From the cell containing the given text, extract its center point as (X, Y) coordinate. 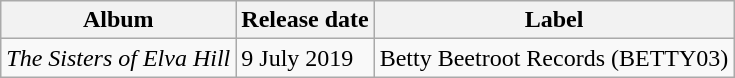
Betty Beetroot Records (BETTY03) (554, 58)
Release date (305, 20)
The Sisters of Elva Hill (118, 58)
Label (554, 20)
9 July 2019 (305, 58)
Album (118, 20)
